Extract the (X, Y) coordinate from the center of the cell holding the provided text.  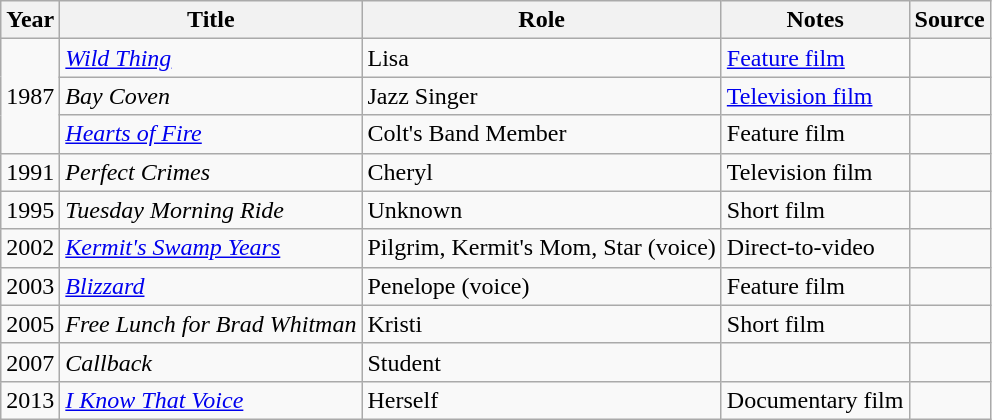
Jazz Singer (542, 96)
Bay Coven (211, 96)
Hearts of Fire (211, 134)
Kermit's Swamp Years (211, 248)
Unknown (542, 210)
Perfect Crimes (211, 172)
I Know That Voice (211, 400)
Tuesday Morning Ride (211, 210)
Notes (815, 20)
Source (950, 20)
Student (542, 362)
Penelope (voice) (542, 286)
2003 (30, 286)
Colt's Band Member (542, 134)
1991 (30, 172)
Title (211, 20)
Callback (211, 362)
Herself (542, 400)
Lisa (542, 58)
2005 (30, 324)
Wild Thing (211, 58)
2002 (30, 248)
Kristi (542, 324)
Blizzard (211, 286)
Year (30, 20)
Pilgrim, Kermit's Mom, Star (voice) (542, 248)
Free Lunch for Brad Whitman (211, 324)
Role (542, 20)
2007 (30, 362)
Documentary film (815, 400)
1987 (30, 96)
Cheryl (542, 172)
Direct-to-video (815, 248)
2013 (30, 400)
1995 (30, 210)
